Extract the [X, Y] coordinate from the center of the cell holding the provided text.  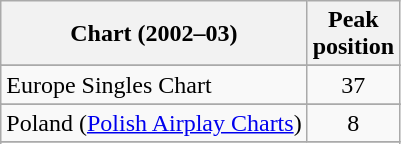
Poland (Polish Airplay Charts) [154, 123]
Europe Singles Chart [154, 85]
Chart (2002–03) [154, 34]
8 [353, 123]
37 [353, 85]
Peakposition [353, 34]
